Output the [X, Y] coordinate of the center of the cell containing the given text.  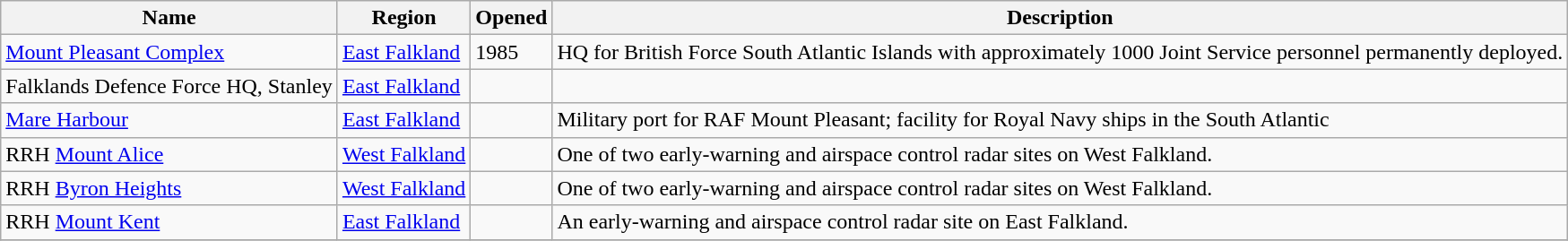
Description [1060, 18]
Region [403, 18]
Name [169, 18]
RRH Byron Heights [169, 188]
1985 [511, 52]
HQ for British Force South Atlantic Islands with approximately 1000 Joint Service personnel permanently deployed. [1060, 52]
Falklands Defence Force HQ, Stanley [169, 86]
RRH Mount Alice [169, 154]
Opened [511, 18]
Military port for RAF Mount Pleasant; facility for Royal Navy ships in the South Atlantic [1060, 120]
RRH Mount Kent [169, 222]
An early-warning and airspace control radar site on East Falkland. [1060, 222]
Mare Harbour [169, 120]
Mount Pleasant Complex [169, 52]
